Return the (x, y) coordinate for the center point of the cell that contains the specified text.  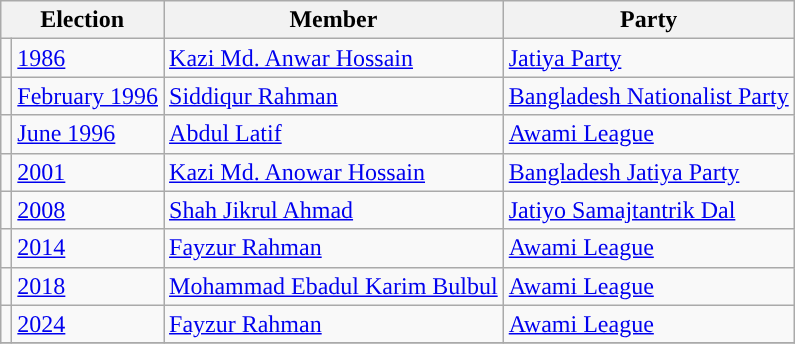
Party (648, 20)
Member (334, 20)
Jatiyo Samajtantrik Dal (648, 210)
Kazi Md. Anowar Hossain (334, 172)
2024 (88, 324)
2014 (88, 248)
Kazi Md. Anwar Hossain (334, 58)
Siddiqur Rahman (334, 96)
2008 (88, 210)
June 1996 (88, 134)
2001 (88, 172)
Shah Jikrul Ahmad (334, 210)
Mohammad Ebadul Karim Bulbul (334, 286)
Election (82, 20)
Jatiya Party (648, 58)
Bangladesh Jatiya Party (648, 172)
Bangladesh Nationalist Party (648, 96)
2018 (88, 286)
February 1996 (88, 96)
1986 (88, 58)
Abdul Latif (334, 134)
